Locate the cell with the specified text and output its (x, y) center coordinate. 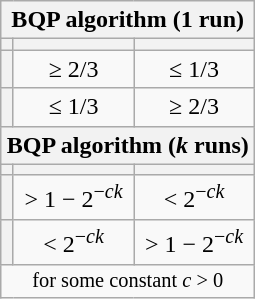
BQP algorithm (1 run) (128, 20)
BQP algorithm (k runs) (128, 145)
for some constant c > 0 (128, 281)
